Detect which cell encompasses the target text, then output its (X, Y) center coordinate. 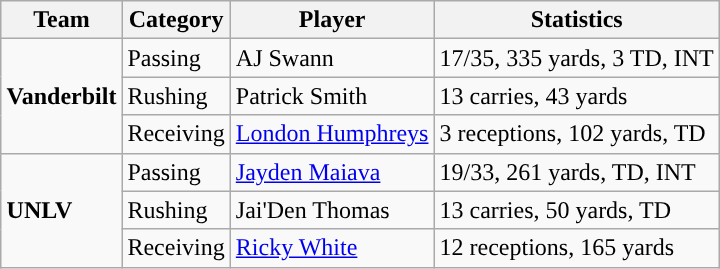
Category (176, 20)
AJ Swann (332, 58)
3 receptions, 102 yards, TD (576, 134)
London Humphreys (332, 134)
Jai'Den Thomas (332, 210)
12 receptions, 165 yards (576, 248)
Jayden Maiava (332, 172)
Player (332, 20)
Ricky White (332, 248)
13 carries, 50 yards, TD (576, 210)
Statistics (576, 20)
17/35, 335 yards, 3 TD, INT (576, 58)
Patrick Smith (332, 96)
UNLV (62, 210)
Vanderbilt (62, 96)
13 carries, 43 yards (576, 96)
Team (62, 20)
19/33, 261 yards, TD, INT (576, 172)
